Scan for the cell matching the given text and deliver its [x, y] coordinate at center. 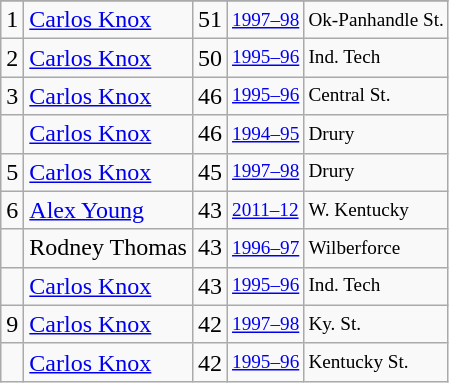
Rodney Thomas [108, 248]
6 [12, 210]
Wilberforce [376, 248]
45 [210, 172]
Ky. St. [376, 324]
5 [12, 172]
Ok-Panhandle St. [376, 20]
1 [12, 20]
1994–95 [265, 134]
9 [12, 324]
Kentucky St. [376, 362]
Alex Young [108, 210]
W. Kentucky [376, 210]
Central St. [376, 96]
50 [210, 58]
1996–97 [265, 248]
3 [12, 96]
51 [210, 20]
2 [12, 58]
2011–12 [265, 210]
